Return (x, y) of the center of cell containing provided text 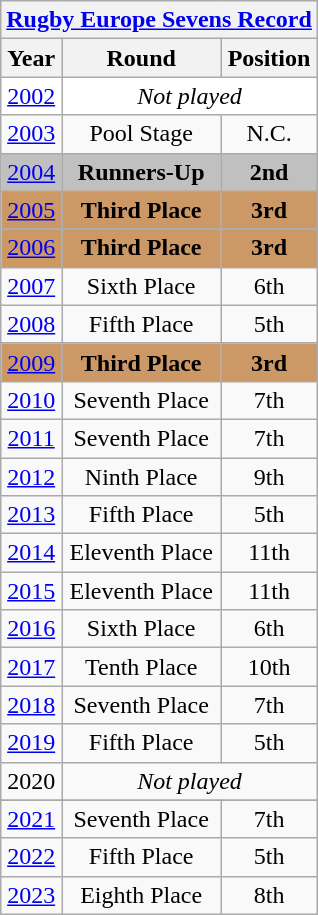
Tenth Place (142, 667)
8th (270, 895)
N.C. (270, 134)
Eighth Place (142, 895)
Pool Stage (142, 134)
Round (142, 58)
2009 (32, 362)
2011 (32, 438)
2013 (32, 515)
2006 (32, 248)
2015 (32, 591)
2012 (32, 477)
Ninth Place (142, 477)
2014 (32, 553)
2019 (32, 743)
2010 (32, 400)
2023 (32, 895)
2008 (32, 324)
2002 (32, 96)
2004 (32, 172)
Year (32, 58)
2016 (32, 629)
10th (270, 667)
2022 (32, 857)
9th (270, 477)
Runners-Up (142, 172)
2020 (32, 781)
2017 (32, 667)
2nd (270, 172)
2018 (32, 705)
Rugby Europe Sevens Record (160, 20)
2003 (32, 134)
2021 (32, 819)
Position (270, 58)
2005 (32, 210)
2007 (32, 286)
